Output the (x, y) coordinate of the center of the cell containing the given text.  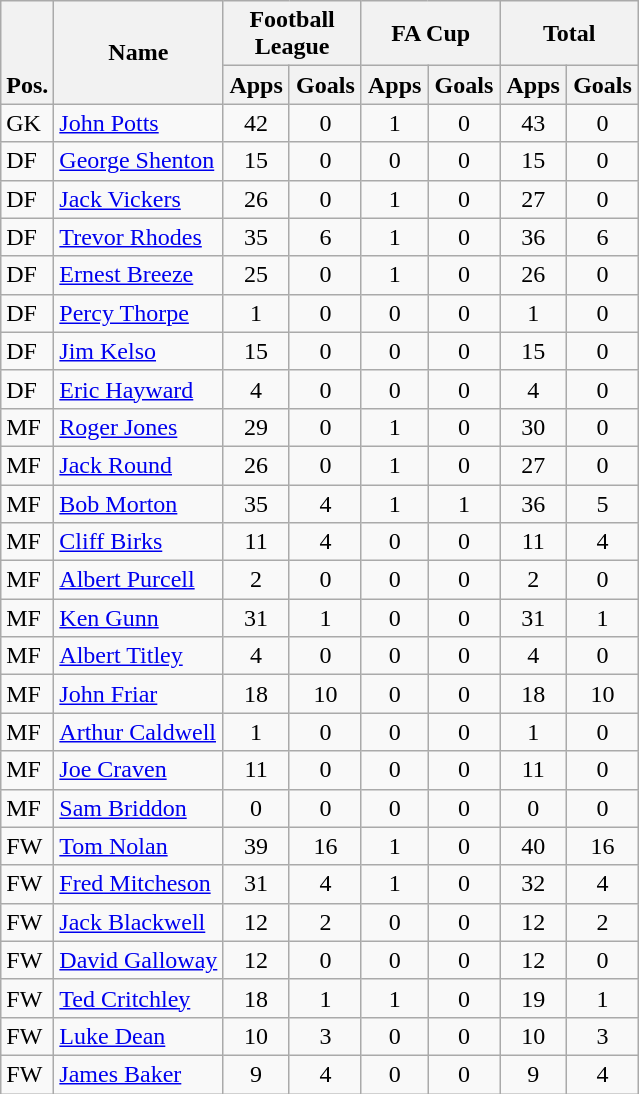
Percy Thorpe (138, 313)
Jack Round (138, 465)
Sam Briddon (138, 808)
George Shenton (138, 161)
Cliff Birks (138, 542)
David Galloway (138, 960)
John Friar (138, 694)
James Baker (138, 1074)
Eric Hayward (138, 389)
Name (138, 52)
29 (256, 427)
Jack Vickers (138, 199)
Tom Nolan (138, 846)
John Potts (138, 123)
Albert Titley (138, 656)
FA Cup (430, 34)
39 (256, 846)
Football League (292, 34)
30 (534, 427)
Jack Blackwell (138, 922)
Ken Gunn (138, 618)
Luke Dean (138, 1036)
Ernest Breeze (138, 275)
Arthur Caldwell (138, 732)
Albert Purcell (138, 580)
40 (534, 846)
Ted Critchley (138, 998)
Fred Mitcheson (138, 884)
32 (534, 884)
GK (28, 123)
Pos. (28, 52)
Jim Kelso (138, 351)
Bob Morton (138, 503)
Total (570, 34)
25 (256, 275)
Trevor Rhodes (138, 237)
5 (602, 503)
Roger Jones (138, 427)
Joe Craven (138, 770)
42 (256, 123)
19 (534, 998)
43 (534, 123)
